Capture the cell that displays the provided text and extract its (X, Y) central coordinate. 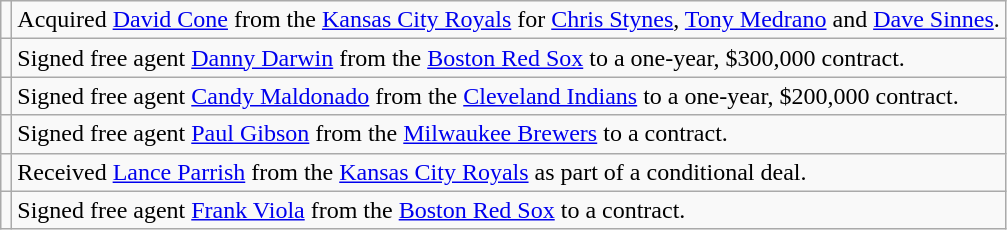
Signed free agent Candy Maldonado from the Cleveland Indians to a one-year, $200,000 contract. (509, 96)
Signed free agent Danny Darwin from the Boston Red Sox to a one-year, $300,000 contract. (509, 58)
Signed free agent Paul Gibson from the Milwaukee Brewers to a contract. (509, 134)
Signed free agent Frank Viola from the Boston Red Sox to a contract. (509, 210)
Received Lance Parrish from the Kansas City Royals as part of a conditional deal. (509, 172)
Acquired David Cone from the Kansas City Royals for Chris Stynes, Tony Medrano and Dave Sinnes. (509, 20)
